Determine the (X, Y) coordinate at the center of the cell enclosing the given text.  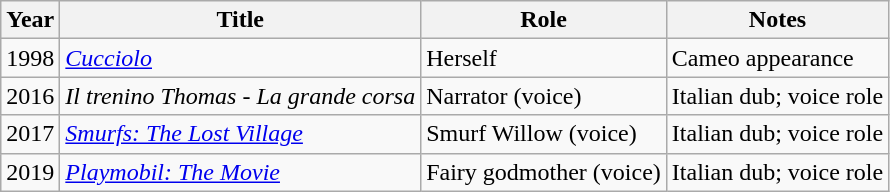
Fairy godmother (voice) (544, 172)
2016 (30, 96)
1998 (30, 58)
Il trenino Thomas - La grande corsa (240, 96)
Cucciolo (240, 58)
Notes (777, 20)
Narrator (voice) (544, 96)
Herself (544, 58)
Year (30, 20)
Role (544, 20)
2019 (30, 172)
2017 (30, 134)
Title (240, 20)
Playmobil: The Movie (240, 172)
Smurfs: The Lost Village (240, 134)
Smurf Willow (voice) (544, 134)
Cameo appearance (777, 58)
